Return the (x, y) coordinate for the center point of the cell that contains the specified text.  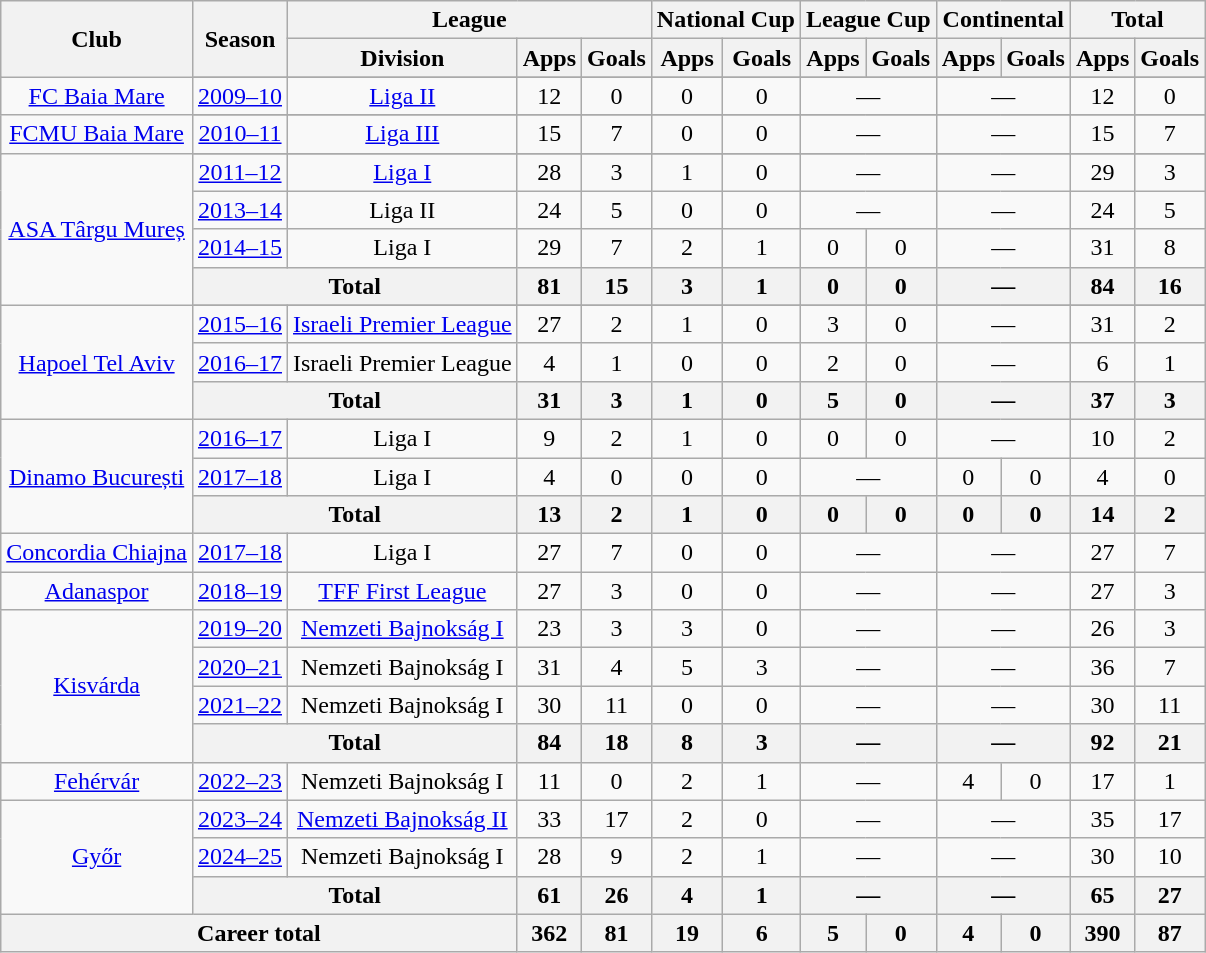
362 (549, 933)
2014–15 (240, 248)
19 (687, 933)
Kisvárda (97, 686)
Club (97, 39)
2015–16 (240, 324)
Season (240, 39)
18 (617, 743)
Career total (259, 933)
League Cup (868, 20)
Hapoel Tel Aviv (97, 362)
National Cup (726, 20)
FCMU Baia Mare (97, 134)
16 (1170, 286)
390 (1102, 933)
35 (1102, 819)
37 (1102, 400)
2018–19 (240, 591)
League (470, 20)
14 (1102, 515)
Liga III (403, 134)
Division (403, 58)
Győr (97, 857)
Concordia Chiajna (97, 553)
Nemzeti Bajnokság II (403, 819)
Continental (1003, 20)
2019–20 (240, 629)
2013–14 (240, 210)
ASA Târgu Mureș (97, 229)
FC Baia Mare (97, 96)
13 (549, 515)
33 (549, 819)
36 (1102, 667)
65 (1102, 895)
2009–10 (240, 96)
2022–23 (240, 781)
2020–21 (240, 667)
2021–22 (240, 705)
61 (549, 895)
2023–24 (240, 819)
21 (1170, 743)
23 (549, 629)
92 (1102, 743)
2011–12 (240, 172)
87 (1170, 933)
Fehérvár (97, 781)
Dinamo București (97, 476)
Adanaspor (97, 591)
2010–11 (240, 134)
2024–25 (240, 857)
TFF First League (403, 591)
